Capture the cell that displays the provided text and extract its [x, y] central coordinate. 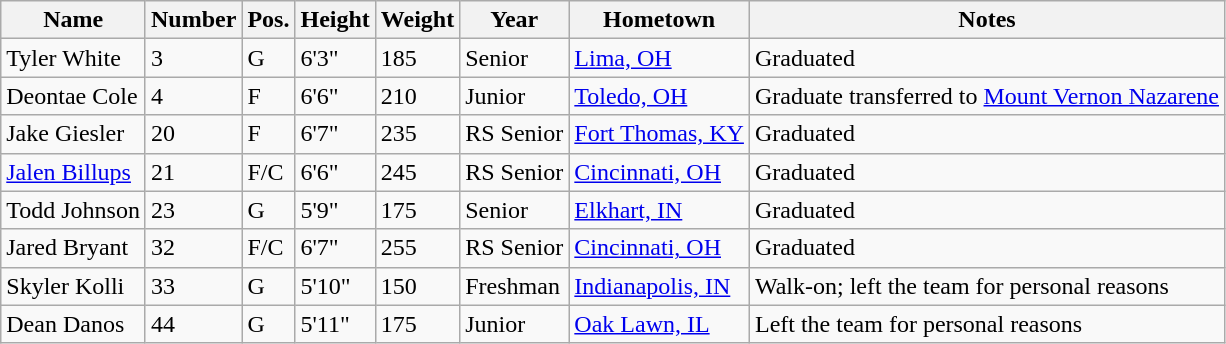
21 [193, 172]
23 [193, 210]
Jalen Billups [74, 172]
185 [417, 58]
Lima, OH [660, 58]
3 [193, 58]
Height [335, 20]
5'11" [335, 324]
6'3" [335, 58]
32 [193, 248]
Graduate transferred to Mount Vernon Nazarene [986, 96]
Left the team for personal reasons [986, 324]
Deontae Cole [74, 96]
Walk-on; left the team for personal reasons [986, 286]
Weight [417, 20]
5'10" [335, 286]
Tyler White [74, 58]
44 [193, 324]
245 [417, 172]
210 [417, 96]
Hometown [660, 20]
Freshman [514, 286]
Name [74, 20]
5'9" [335, 210]
Jake Giesler [74, 134]
Jared Bryant [74, 248]
Dean Danos [74, 324]
Year [514, 20]
Elkhart, IN [660, 210]
235 [417, 134]
Indianapolis, IN [660, 286]
Notes [986, 20]
Number [193, 20]
Skyler Kolli [74, 286]
255 [417, 248]
Todd Johnson [74, 210]
150 [417, 286]
Oak Lawn, IL [660, 324]
20 [193, 134]
33 [193, 286]
Toledo, OH [660, 96]
Fort Thomas, KY [660, 134]
4 [193, 96]
Pos. [268, 20]
